Output the [x, y] coordinate of the center of the cell containing the given text.  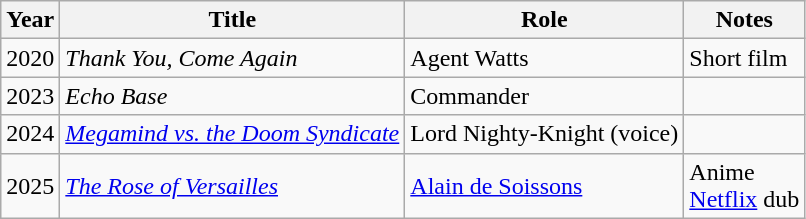
Alain de Soissons [544, 186]
AnimeNetflix dub [744, 186]
Megamind vs. the Doom Syndicate [232, 134]
2023 [30, 96]
Thank You, Come Again [232, 58]
2025 [30, 186]
Commander [544, 96]
Year [30, 20]
Echo Base [232, 96]
Short film [744, 58]
Role [544, 20]
The Rose of Versailles [232, 186]
2024 [30, 134]
Agent Watts [544, 58]
Notes [744, 20]
2020 [30, 58]
Title [232, 20]
Lord Nighty-Knight (voice) [544, 134]
